For the text-containing cell, return its midpoint in (x, y) coordinate format. 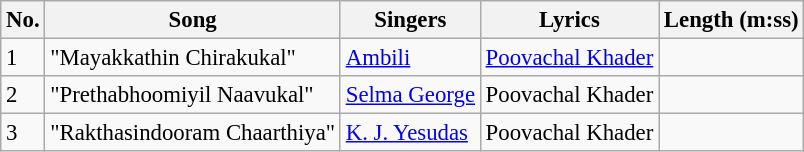
No. (23, 20)
"Rakthasindooram Chaarthiya" (193, 133)
Selma George (410, 95)
3 (23, 133)
"Prethabhoomiyil Naavukal" (193, 95)
"Mayakkathin Chirakukal" (193, 58)
Song (193, 20)
2 (23, 95)
K. J. Yesudas (410, 133)
1 (23, 58)
Ambili (410, 58)
Lyrics (569, 20)
Length (m:ss) (732, 20)
Singers (410, 20)
